Return the (x, y) coordinate for the center point of the cell that contains the specified text.  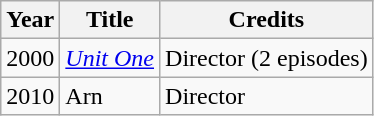
Director (267, 96)
2010 (30, 96)
Credits (267, 20)
Director (2 episodes) (267, 58)
Arn (110, 96)
2000 (30, 58)
Unit One (110, 58)
Title (110, 20)
Year (30, 20)
